Determine the [X, Y] coordinate at the center of the cell enclosing the given text.  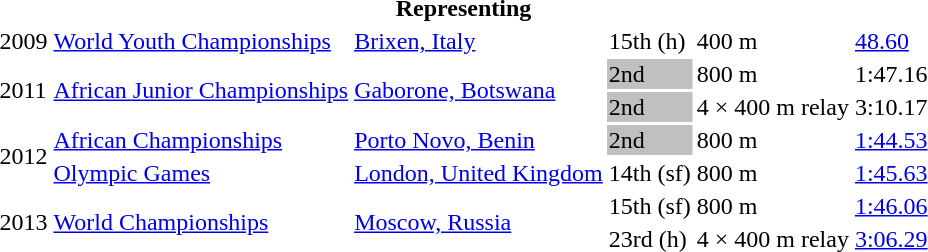
15th (h) [650, 41]
Porto Novo, Benin [479, 140]
Gaborone, Botswana [479, 90]
400 m [772, 41]
African Junior Championships [201, 90]
African Championships [201, 140]
London, United Kingdom [479, 173]
World Youth Championships [201, 41]
15th (sf) [650, 206]
Olympic Games [201, 173]
14th (sf) [650, 173]
4 × 400 m relay [772, 107]
Brixen, Italy [479, 41]
